Determine the (X, Y) coordinate at the center of the cell enclosing the given text.  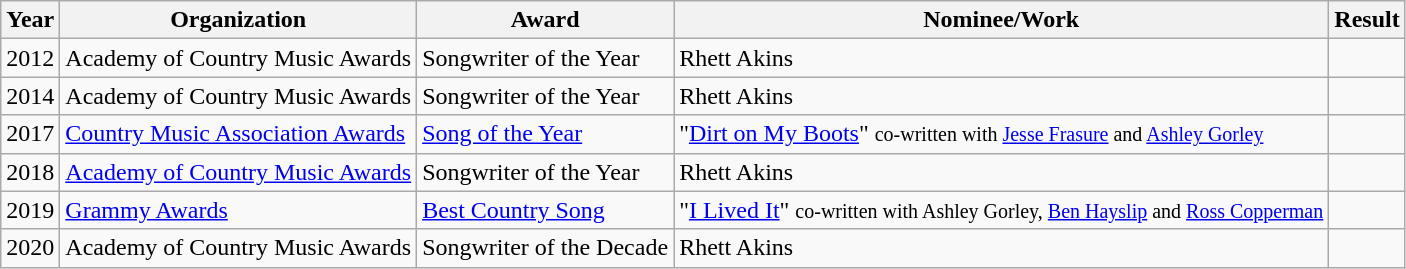
Country Music Association Awards (238, 134)
2014 (30, 96)
Songwriter of the Decade (546, 248)
2019 (30, 210)
2017 (30, 134)
2018 (30, 172)
Nominee/Work (1002, 20)
"Dirt on My Boots" co-written with Jesse Frasure and Ashley Gorley (1002, 134)
Song of the Year (546, 134)
Best Country Song (546, 210)
2012 (30, 58)
Year (30, 20)
Result (1367, 20)
2020 (30, 248)
Award (546, 20)
Organization (238, 20)
"I Lived It" co-written with Ashley Gorley, Ben Hayslip and Ross Copperman (1002, 210)
Grammy Awards (238, 210)
